Provide the [X, Y] coordinate of the cell's center where the given text is located.  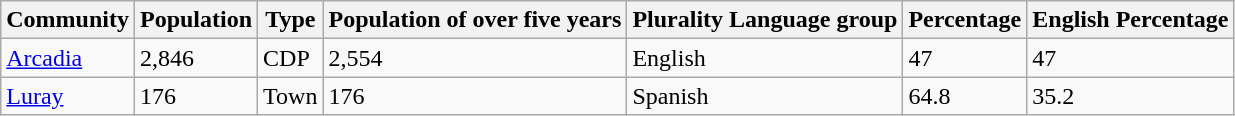
Luray [68, 96]
Population of over five years [475, 20]
64.8 [965, 96]
Town [290, 96]
English [765, 58]
2,846 [196, 58]
CDP [290, 58]
Population [196, 20]
Arcadia [68, 58]
Community [68, 20]
2,554 [475, 58]
Plurality Language group [765, 20]
35.2 [1130, 96]
English Percentage [1130, 20]
Spanish [765, 96]
Type [290, 20]
Percentage [965, 20]
